Search for the cell housing the specified text and yield its [X, Y] center coordinate. 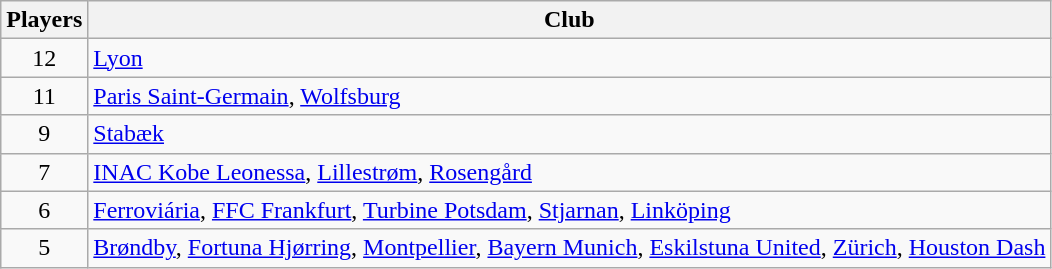
7 [44, 172]
Ferroviária, FFC Frankfurt, Turbine Potsdam, Stjarnan, Linköping [570, 210]
INAC Kobe Leonessa, Lillestrøm, Rosengård [570, 172]
6 [44, 210]
Lyon [570, 58]
12 [44, 58]
Club [570, 20]
5 [44, 248]
11 [44, 96]
Stabæk [570, 134]
Brøndby, Fortuna Hjørring, Montpellier, Bayern Munich, Eskilstuna United, Zürich, Houston Dash [570, 248]
Players [44, 20]
Paris Saint-Germain, Wolfsburg [570, 96]
9 [44, 134]
